Output the (X, Y) coordinate of the center of the cell containing the given text.  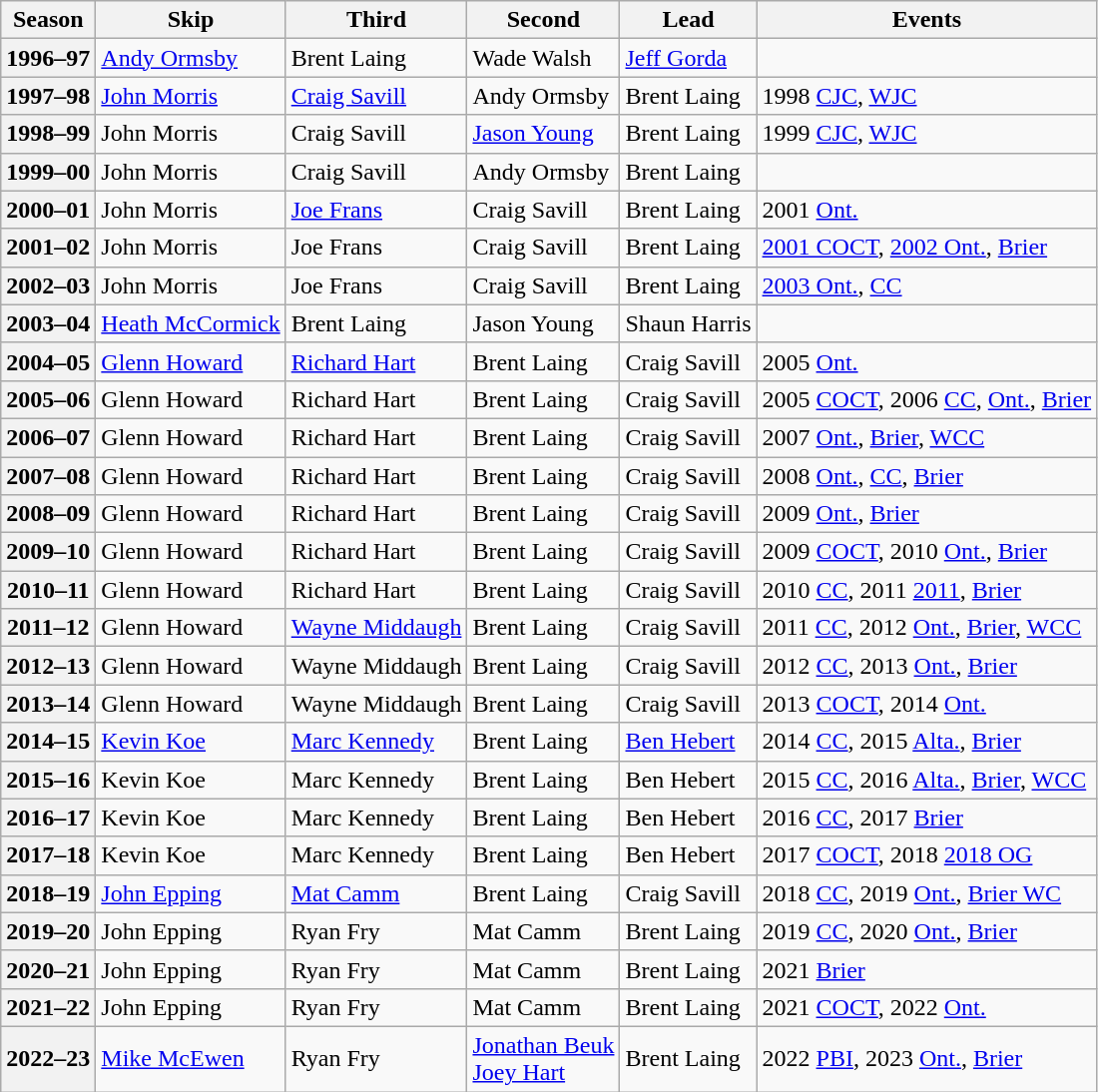
2001–02 (48, 248)
2015 CC, 2016 Alta., Brier, WCC (926, 780)
2012 CC, 2013 Ont., Brier (926, 666)
Skip (191, 20)
1999–00 (48, 172)
2003 Ont., CC (926, 285)
2012–13 (48, 666)
2004–05 (48, 361)
2021 Brier (926, 969)
2015–16 (48, 780)
1999 CJC, WJC (926, 134)
1998 CJC, WJC (926, 96)
Jonathan Beuk Joey Hart (543, 1058)
2001 COCT, 2002 Ont., Brier (926, 248)
2002–03 (48, 285)
2010–11 (48, 590)
1997–98 (48, 96)
2005 COCT, 2006 CC, Ont., Brier (926, 399)
2021–22 (48, 1007)
2017 COCT, 2018 2018 OG (926, 855)
2014–15 (48, 742)
1998–99 (48, 134)
Second (543, 20)
2006–07 (48, 437)
2013–14 (48, 704)
2016 CC, 2017 Brier (926, 818)
2016–17 (48, 818)
2020–21 (48, 969)
Mike McEwen (191, 1058)
2022–23 (48, 1058)
Events (926, 20)
2005–06 (48, 399)
2011–12 (48, 628)
2009–10 (48, 552)
1996–97 (48, 58)
2008–09 (48, 514)
2010 CC, 2011 2011, Brier (926, 590)
2021 COCT, 2022 Ont. (926, 1007)
2018 CC, 2019 Ont., Brier WC (926, 893)
2013 COCT, 2014 Ont. (926, 704)
2011 CC, 2012 Ont., Brier, WCC (926, 628)
Heath McCormick (191, 323)
2007–08 (48, 476)
Third (376, 20)
Season (48, 20)
Wade Walsh (543, 58)
2000–01 (48, 210)
2008 Ont., CC, Brier (926, 476)
Shaun Harris (689, 323)
Jeff Gorda (689, 58)
2009 COCT, 2010 Ont., Brier (926, 552)
2001 Ont. (926, 210)
2017–18 (48, 855)
2022 PBI, 2023 Ont., Brier (926, 1058)
2018–19 (48, 893)
2003–04 (48, 323)
2009 Ont., Brier (926, 514)
2014 CC, 2015 Alta., Brier (926, 742)
2019–20 (48, 931)
Lead (689, 20)
2005 Ont. (926, 361)
2019 CC, 2020 Ont., Brier (926, 931)
2007 Ont., Brier, WCC (926, 437)
